Scan for the cell matching the given text and deliver its [X, Y] coordinate at center. 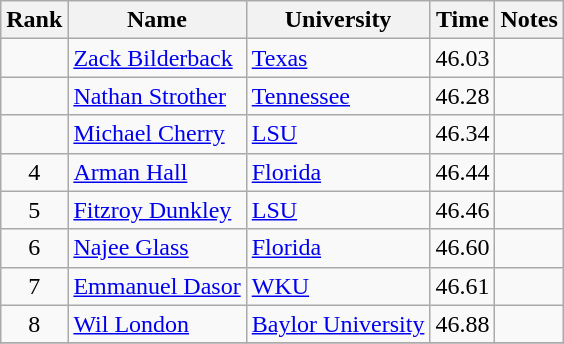
WKU [338, 286]
Wil London [157, 324]
6 [34, 248]
7 [34, 286]
46.88 [462, 324]
Nathan Strother [157, 96]
8 [34, 324]
University [338, 20]
Rank [34, 20]
Fitzroy Dunkley [157, 210]
Najee Glass [157, 248]
46.60 [462, 248]
46.61 [462, 286]
Texas [338, 58]
5 [34, 210]
Time [462, 20]
46.34 [462, 134]
Tennessee [338, 96]
Zack Bilderback [157, 58]
Name [157, 20]
46.28 [462, 96]
4 [34, 172]
Michael Cherry [157, 134]
46.46 [462, 210]
Arman Hall [157, 172]
Notes [529, 20]
46.44 [462, 172]
Baylor University [338, 324]
46.03 [462, 58]
Emmanuel Dasor [157, 286]
